From the cell containing the given text, extract its center point as (x, y) coordinate. 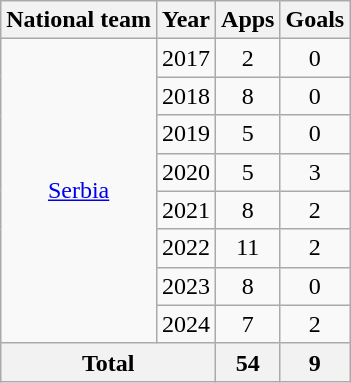
2018 (186, 96)
Goals (315, 20)
National team (79, 20)
2024 (186, 324)
Serbia (79, 191)
2019 (186, 134)
2022 (186, 248)
2020 (186, 172)
7 (248, 324)
2023 (186, 286)
2021 (186, 210)
Apps (248, 20)
9 (315, 362)
54 (248, 362)
3 (315, 172)
Total (108, 362)
11 (248, 248)
2017 (186, 58)
Year (186, 20)
